From the cell containing the given text, extract its center point as (X, Y) coordinate. 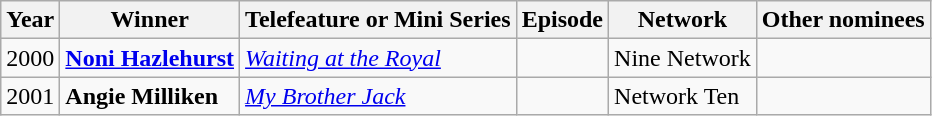
Nine Network (683, 58)
Episode (562, 20)
2001 (30, 96)
Waiting at the Royal (378, 58)
Other nominees (843, 20)
2000 (30, 58)
Year (30, 20)
Network Ten (683, 96)
Telefeature or Mini Series (378, 20)
Network (683, 20)
My Brother Jack (378, 96)
Winner (150, 20)
Noni Hazlehurst (150, 58)
Angie Milliken (150, 96)
